Search for the cell housing the specified text and yield its [X, Y] center coordinate. 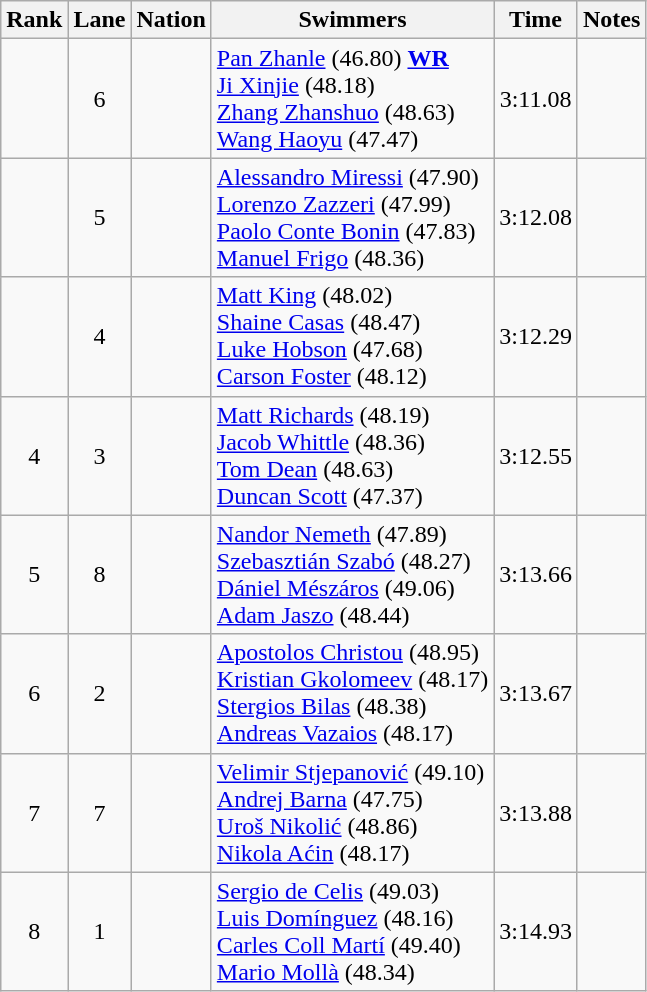
1 [100, 932]
Velimir Stjepanović (49.10)Andrej Barna (47.75)Uroš Nikolić (48.86)Nikola Aćin (48.17) [352, 812]
3:14.93 [536, 932]
3:12.55 [536, 456]
Lane [100, 20]
Nandor Nemeth (47.89)Szebasztián Szabó (48.27)Dániel Mészáros (49.06)Adam Jaszo (48.44) [352, 574]
3:13.67 [536, 694]
Matt King (48.02)Shaine Casas (48.47)Luke Hobson (47.68)Carson Foster (48.12) [352, 336]
3 [100, 456]
Rank [34, 20]
Matt Richards (48.19)Jacob Whittle (48.36)Tom Dean (48.63)Duncan Scott (47.37) [352, 456]
3:11.08 [536, 98]
Time [536, 20]
3:13.66 [536, 574]
3:12.29 [536, 336]
Swimmers [352, 20]
Notes [611, 20]
Sergio de Celis (49.03)Luis Domínguez (48.16)Carles Coll Martí (49.40)Mario Mollà (48.34) [352, 932]
Pan Zhanle (46.80) WRJi Xinjie (48.18)Zhang Zhanshuo (48.63) Wang Haoyu (47.47) [352, 98]
Alessandro Miressi (47.90)Lorenzo Zazzeri (47.99)Paolo Conte Bonin (47.83)Manuel Frigo (48.36) [352, 218]
2 [100, 694]
3:13.88 [536, 812]
Nation [171, 20]
Apostolos Christou (48.95)Kristian Gkolomeev (48.17)Stergios Bilas (48.38)Andreas Vazaios (48.17) [352, 694]
3:12.08 [536, 218]
